Return [X, Y] of the center of cell containing provided text 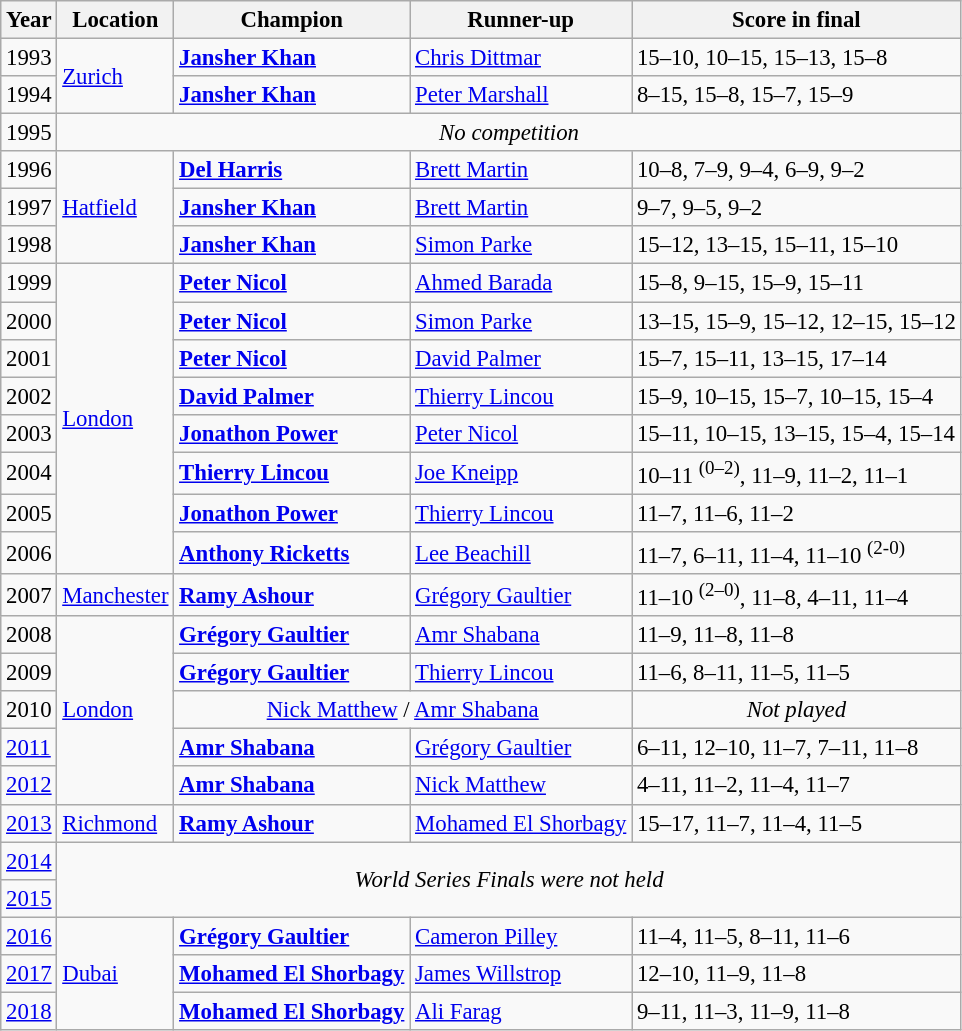
Del Harris [292, 170]
Champion [292, 20]
Manchester [116, 595]
2002 [29, 396]
4–11, 11–2, 11–4, 11–7 [797, 786]
8–15, 15–8, 15–7, 15–9 [797, 95]
Nick Matthew [521, 786]
Cameron Pilley [521, 936]
2012 [29, 786]
11–6, 8–11, 11–5, 11–5 [797, 673]
2004 [29, 473]
2001 [29, 358]
James Willstrop [521, 974]
2018 [29, 1011]
Lee Beachill [521, 553]
Chris Dittmar [521, 58]
2000 [29, 321]
No competition [509, 133]
Richmond [116, 823]
2005 [29, 513]
1994 [29, 95]
9–7, 9–5, 9–2 [797, 208]
Anthony Ricketts [292, 553]
11–10 (2–0), 11–8, 4–11, 11–4 [797, 595]
1999 [29, 283]
10–8, 7–9, 9–4, 6–9, 9–2 [797, 170]
2003 [29, 433]
2016 [29, 936]
13–15, 15–9, 15–12, 12–15, 15–12 [797, 321]
2015 [29, 898]
2008 [29, 635]
World Series Finals were not held [509, 880]
15–7, 15–11, 13–15, 17–14 [797, 358]
15–12, 13–15, 15–11, 15–10 [797, 245]
11–9, 11–8, 11–8 [797, 635]
Peter Marshall [521, 95]
1998 [29, 245]
2011 [29, 748]
Dubai [116, 974]
2010 [29, 710]
15–9, 10–15, 15–7, 10–15, 15–4 [797, 396]
1993 [29, 58]
2006 [29, 553]
11–7, 11–6, 11–2 [797, 513]
9–11, 11–3, 11–9, 11–8 [797, 1011]
2009 [29, 673]
Runner-up [521, 20]
11–7, 6–11, 11–4, 11–10 (2-0) [797, 553]
10–11 (0–2), 11–9, 11–2, 11–1 [797, 473]
Year [29, 20]
Hatfield [116, 208]
Nick Matthew / Amr Shabana [403, 710]
12–10, 11–9, 11–8 [797, 974]
Joe Kneipp [521, 473]
2014 [29, 861]
Location [116, 20]
15–17, 11–7, 11–4, 11–5 [797, 823]
15–10, 10–15, 15–13, 15–8 [797, 58]
2007 [29, 595]
6–11, 12–10, 11–7, 7–11, 11–8 [797, 748]
1995 [29, 133]
2017 [29, 974]
Not played [797, 710]
1996 [29, 170]
15–8, 9–15, 15–9, 15–11 [797, 283]
15–11, 10–15, 13–15, 15–4, 15–14 [797, 433]
Score in final [797, 20]
Ali Farag [521, 1011]
1997 [29, 208]
Ahmed Barada [521, 283]
11–4, 11–5, 8–11, 11–6 [797, 936]
2013 [29, 823]
Zurich [116, 76]
